Return [X, Y] of the center of cell containing provided text 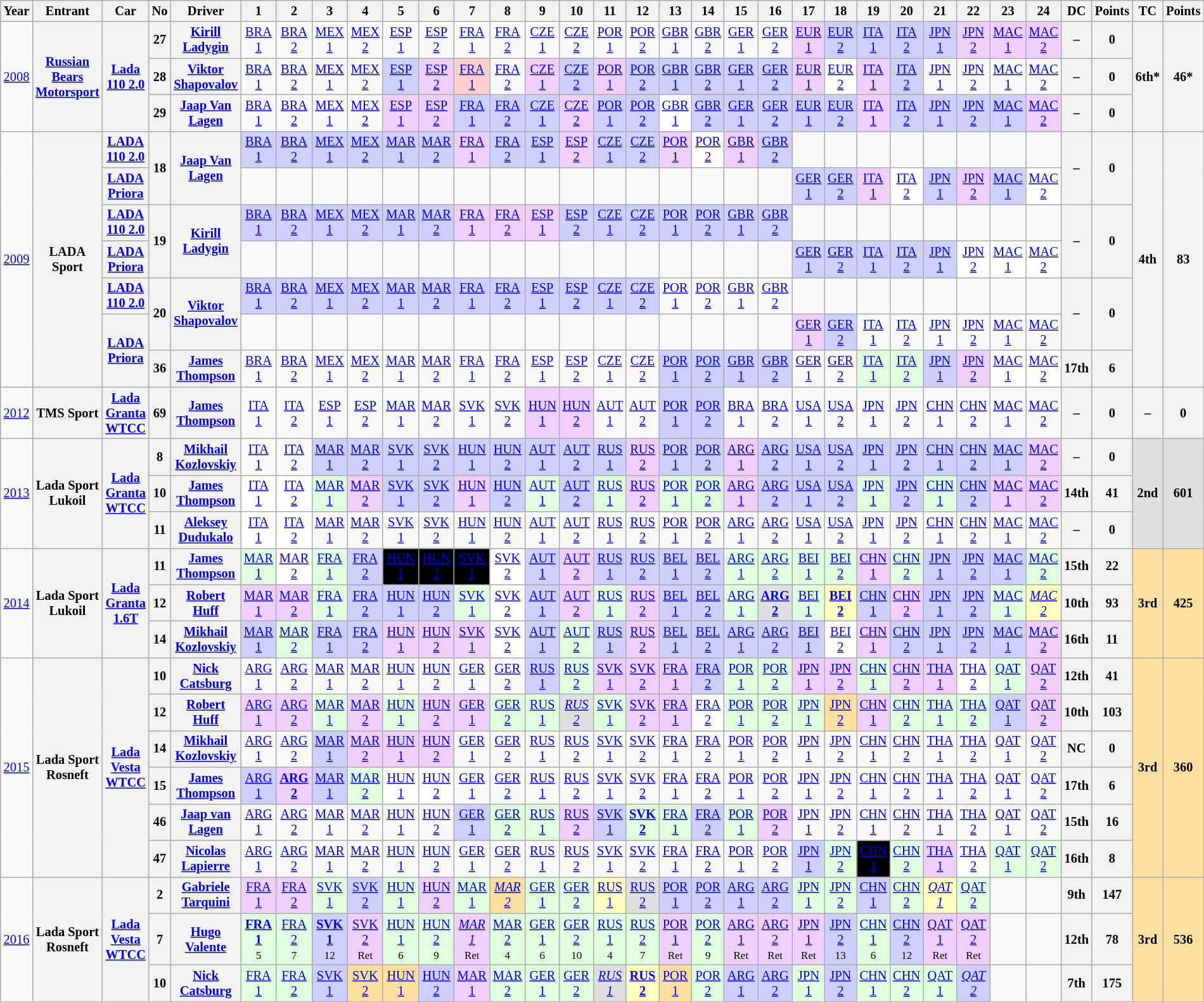
175 [1112, 983]
21 [940, 11]
78 [1112, 939]
2008 [16, 76]
536 [1183, 939]
JPN213 [840, 939]
Driver [205, 11]
2014 [16, 603]
Entrant [67, 11]
Russian Bears Motorsport [67, 76]
Gabriele Tarquini [205, 895]
TMS Sport [67, 413]
Aleksey Dudukalo [205, 530]
QAT1Ret [940, 939]
69 [160, 413]
Hugo Valente [205, 939]
2012 [16, 413]
POR1Ret [676, 939]
4th [1148, 259]
425 [1183, 603]
7th [1077, 983]
FRA27 [294, 939]
9th [1077, 895]
FRA15 [259, 939]
JPN1Ret [809, 939]
RUS27 [643, 939]
HUN29 [437, 939]
POR29 [708, 939]
MAR24 [508, 939]
GER210 [577, 939]
2013 [16, 493]
2016 [16, 939]
SVK2Ret [365, 939]
28 [160, 77]
ARG1Ret [741, 939]
Lada Granta 1.6T [125, 603]
NC [1077, 749]
6th* [1148, 76]
36 [160, 369]
360 [1183, 767]
103 [1112, 713]
SVK112 [330, 939]
DC [1077, 11]
13 [676, 11]
No [160, 11]
1 [259, 11]
5 [400, 11]
MAR1Ret [472, 939]
2nd [1148, 493]
14th [1077, 493]
CHN16 [873, 939]
17 [809, 11]
83 [1183, 259]
HUN16 [400, 939]
RUS14 [610, 939]
9 [542, 11]
27 [160, 40]
2009 [16, 259]
24 [1044, 11]
Nicolas Lapierre [205, 858]
Jaap van Lagen [205, 822]
Lada 110 2.0 [125, 76]
CHN212 [906, 939]
QAT2Ret [973, 939]
93 [1112, 603]
147 [1112, 895]
601 [1183, 493]
29 [160, 113]
ARG2Ret [776, 939]
Year [16, 11]
LADA Sport [67, 259]
Car [125, 11]
23 [1008, 11]
3 [330, 11]
2015 [16, 767]
TC [1148, 11]
46 [160, 822]
46* [1183, 76]
47 [160, 858]
4 [365, 11]
GER16 [542, 939]
